Pinpoint the cell where the given text exists, returning its [x, y] midpoint coordinate. 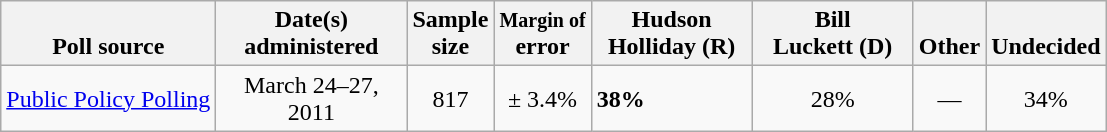
Date(s)administered [312, 34]
38% [672, 98]
Samplesize [450, 34]
± 3.4% [542, 98]
Poll source [108, 34]
— [949, 98]
34% [1046, 98]
Public Policy Polling [108, 98]
817 [450, 98]
BillLuckett (D) [832, 34]
March 24–27, 2011 [312, 98]
Undecided [1046, 34]
HudsonHolliday (R) [672, 34]
Other [949, 34]
28% [832, 98]
Margin oferror [542, 34]
